Return [X, Y] of the center of cell containing provided text 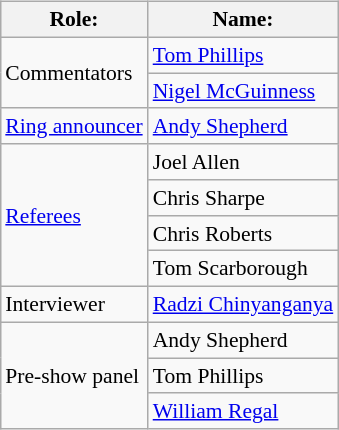
Role: [74, 20]
William Regal [244, 411]
Chris Roberts [244, 233]
Pre-show panel [74, 376]
Joel Allen [244, 162]
Tom Scarborough [244, 269]
Interviewer [74, 305]
Name: [244, 20]
Radzi Chinyanganya [244, 305]
Nigel McGuinness [244, 91]
Ring announcer [74, 126]
Referees [74, 215]
Chris Sharpe [244, 198]
Commentators [74, 72]
